Find where the given text appears and provide that cell's center as (X, Y) coordinate. 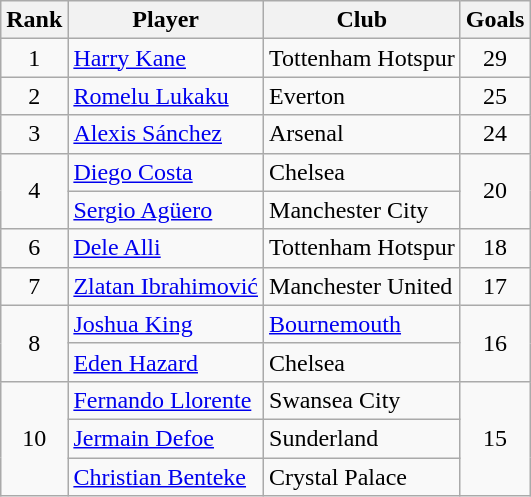
Harry Kane (166, 58)
29 (495, 58)
25 (495, 96)
16 (495, 343)
Christian Benteke (166, 477)
Manchester City (362, 210)
2 (34, 96)
6 (34, 248)
Manchester United (362, 286)
Player (166, 20)
Crystal Palace (362, 477)
Fernando Llorente (166, 400)
15 (495, 438)
3 (34, 134)
18 (495, 248)
Dele Alli (166, 248)
Sergio Agüero (166, 210)
Swansea City (362, 400)
Goals (495, 20)
Diego Costa (166, 172)
Rank (34, 20)
Zlatan Ibrahimović (166, 286)
Jermain Defoe (166, 438)
Sunderland (362, 438)
Everton (362, 96)
Arsenal (362, 134)
17 (495, 286)
1 (34, 58)
Alexis Sánchez (166, 134)
Romelu Lukaku (166, 96)
8 (34, 343)
7 (34, 286)
20 (495, 191)
Joshua King (166, 324)
Bournemouth (362, 324)
4 (34, 191)
24 (495, 134)
Club (362, 20)
Eden Hazard (166, 362)
10 (34, 438)
